Detect which cell encompasses the target text, then output its [x, y] center coordinate. 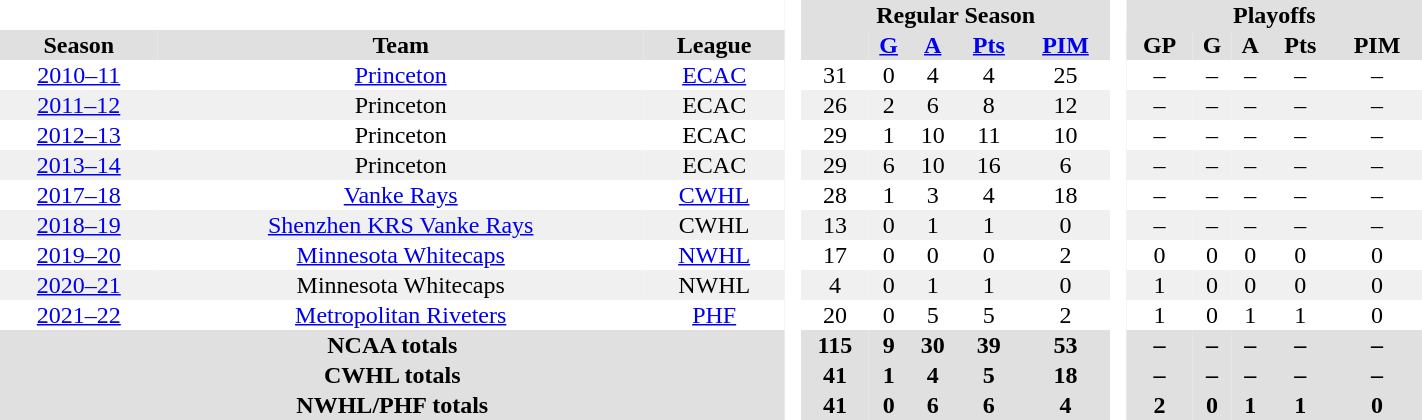
26 [835, 105]
NWHL/PHF totals [392, 405]
2010–11 [79, 75]
Metropolitan Riveters [401, 315]
9 [888, 345]
115 [835, 345]
Team [401, 45]
2020–21 [79, 285]
11 [988, 135]
Playoffs [1274, 15]
17 [835, 255]
25 [1066, 75]
Vanke Rays [401, 195]
Shenzhen KRS Vanke Rays [401, 225]
12 [1066, 105]
2021–22 [79, 315]
Season [79, 45]
13 [835, 225]
League [714, 45]
NCAA totals [392, 345]
28 [835, 195]
2011–12 [79, 105]
CWHL totals [392, 375]
2013–14 [79, 165]
30 [932, 345]
16 [988, 165]
PHF [714, 315]
2012–13 [79, 135]
Regular Season [956, 15]
31 [835, 75]
8 [988, 105]
2018–19 [79, 225]
2017–18 [79, 195]
2019–20 [79, 255]
53 [1066, 345]
GP [1160, 45]
39 [988, 345]
20 [835, 315]
3 [932, 195]
